Identify which cell holds the provided text, then report its [X, Y] central coordinate. 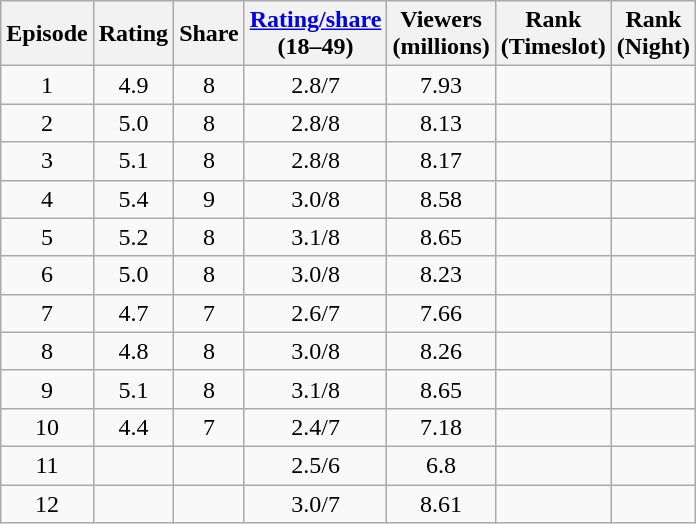
2.5/6 [316, 465]
11 [47, 465]
4.4 [133, 427]
Rating/share(18–49) [316, 34]
3.0/7 [316, 503]
Episode [47, 34]
2.6/7 [316, 313]
8.17 [441, 161]
8.58 [441, 199]
Rank(Night) [653, 34]
4.7 [133, 313]
2.8/7 [316, 85]
5 [47, 237]
8.61 [441, 503]
10 [47, 427]
5.4 [133, 199]
12 [47, 503]
6 [47, 275]
5.2 [133, 237]
4 [47, 199]
8.26 [441, 351]
Share [210, 34]
2.4/7 [316, 427]
7.66 [441, 313]
7.93 [441, 85]
4.8 [133, 351]
8.13 [441, 123]
Rating [133, 34]
7.18 [441, 427]
Rank(Timeslot) [553, 34]
8.23 [441, 275]
3 [47, 161]
2 [47, 123]
4.9 [133, 85]
6.8 [441, 465]
1 [47, 85]
Viewers(millions) [441, 34]
